Capture the cell that displays the provided text and extract its [x, y] central coordinate. 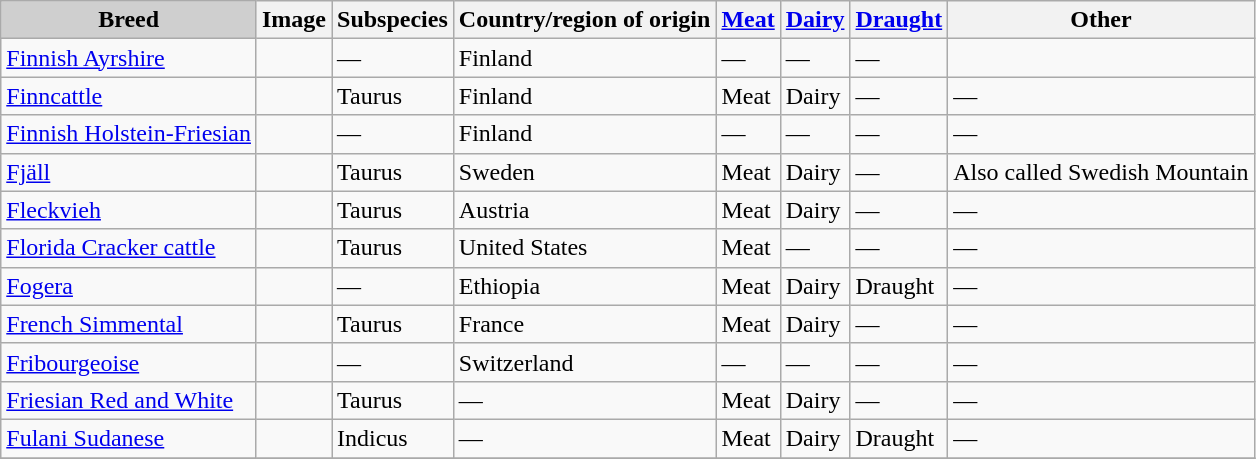
Country/region of origin [584, 20]
Florida Cracker cattle [129, 248]
United States [584, 248]
Indicus [393, 438]
Finncattle [129, 96]
Friesian Red and White [129, 400]
Fleckvieh [129, 210]
Subspecies [393, 20]
Other [1101, 20]
Fribourgeoise [129, 362]
Fogera [129, 286]
Breed [129, 20]
Also called Swedish Mountain [1101, 172]
Sweden [584, 172]
France [584, 324]
Image [294, 20]
Austria [584, 210]
Finnish Holstein-Friesian [129, 134]
French Simmental [129, 324]
Finnish Ayrshire [129, 58]
Switzerland [584, 362]
Ethiopia [584, 286]
Fjäll [129, 172]
Fulani Sudanese [129, 438]
